Output the (X, Y) coordinate of the center of the cell containing the given text.  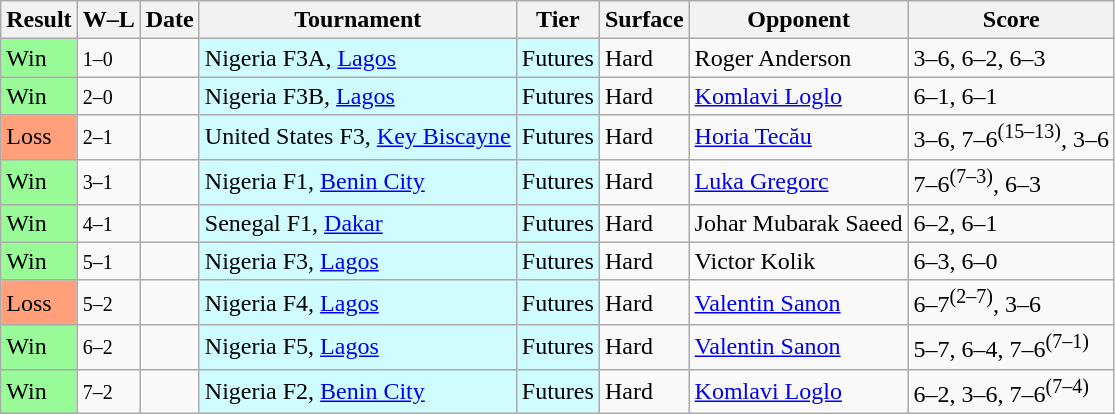
Roger Anderson (798, 58)
United States F3, Key Biscayne (358, 138)
5–7, 6–4, 7–6(7–1) (1011, 348)
Nigeria F2, Benin City (358, 392)
Result (39, 20)
2–1 (108, 138)
1–0 (108, 58)
3–6, 7–6(15–13), 3–6 (1011, 138)
7–2 (108, 392)
2–0 (108, 96)
6–2, 6–1 (1011, 223)
Nigeria F3A, Lagos (358, 58)
Opponent (798, 20)
Nigeria F5, Lagos (358, 348)
Johar Mubarak Saeed (798, 223)
Date (170, 20)
6–7(2–7), 3–6 (1011, 302)
Horia Tecău (798, 138)
Nigeria F1, Benin City (358, 182)
5–2 (108, 302)
Tier (558, 20)
Tournament (358, 20)
Senegal F1, Dakar (358, 223)
W–L (108, 20)
6–1, 6–1 (1011, 96)
3–6, 6–2, 6–3 (1011, 58)
3–1 (108, 182)
6–3, 6–0 (1011, 261)
5–1 (108, 261)
Victor Kolik (798, 261)
Luka Gregorc (798, 182)
6–2 (108, 348)
Nigeria F3B, Lagos (358, 96)
Nigeria F4, Lagos (358, 302)
4–1 (108, 223)
Surface (644, 20)
Score (1011, 20)
6–2, 3–6, 7–6(7–4) (1011, 392)
7–6(7–3), 6–3 (1011, 182)
Nigeria F3, Lagos (358, 261)
